Return (x, y) of the center of cell containing provided text 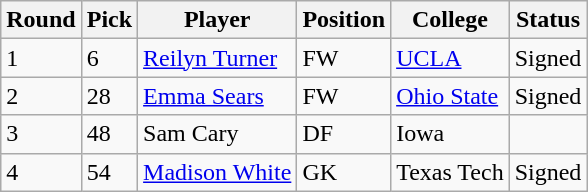
DF (344, 134)
Texas Tech (450, 172)
6 (109, 58)
UCLA (450, 58)
3 (41, 134)
Reilyn Turner (218, 58)
GK (344, 172)
Status (548, 20)
Player (218, 20)
2 (41, 96)
Ohio State (450, 96)
College (450, 20)
28 (109, 96)
Madison White (218, 172)
Round (41, 20)
Pick (109, 20)
Sam Cary (218, 134)
4 (41, 172)
Position (344, 20)
Iowa (450, 134)
1 (41, 58)
48 (109, 134)
54 (109, 172)
Emma Sears (218, 96)
